Identify which cell holds the provided text, then report its [x, y] central coordinate. 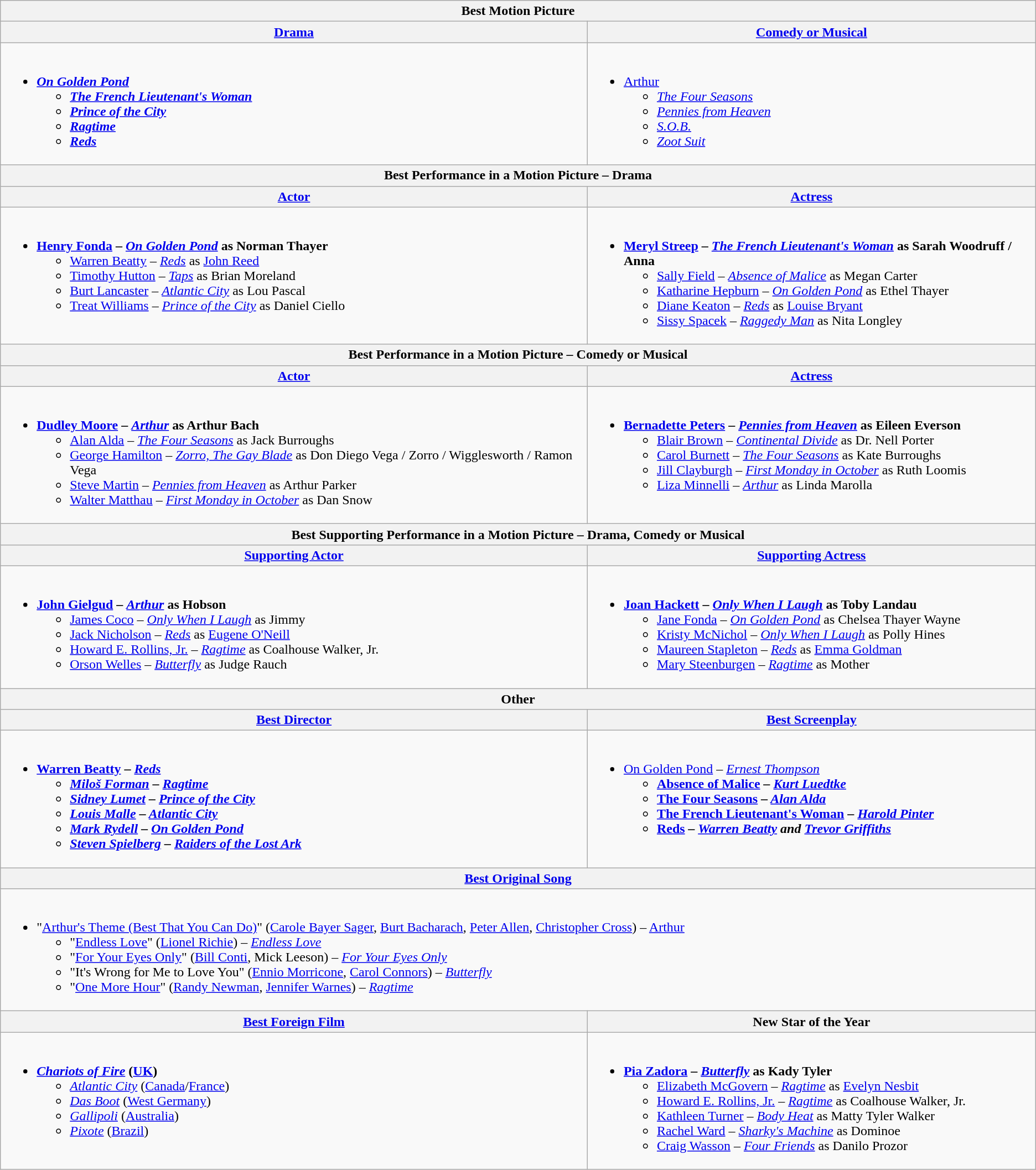
Best Director [294, 720]
Best Foreign Film [294, 1022]
Best Performance in a Motion Picture – Drama [518, 175]
Best Supporting Performance in a Motion Picture – Drama, Comedy or Musical [518, 534]
Best Performance in a Motion Picture – Comedy or Musical [518, 355]
Drama [294, 32]
Chariots of Fire (UK)Atlantic City (Canada/France)Das Boot (West Germany)Gallipoli (Australia)Pixote (Brazil) [294, 1101]
New Star of the Year [811, 1022]
Other [518, 699]
Best Motion Picture [518, 11]
ArthurThe Four SeasonsPennies from HeavenS.O.B.Zoot Suit [811, 104]
Best Screenplay [811, 720]
Best Original Song [518, 878]
Comedy or Musical [811, 32]
Supporting Actress [811, 555]
Supporting Actor [294, 555]
On Golden PondThe French Lieutenant's WomanPrince of the CityRagtimeReds [294, 104]
